Provide the [X, Y] coordinate of the cell's center where the given text is located.  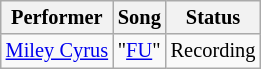
Miley Cyrus [57, 51]
Song [140, 17]
Recording [214, 51]
"FU" [140, 51]
Performer [57, 17]
Status [214, 17]
